For the text-containing cell, return its midpoint in [x, y] coordinate format. 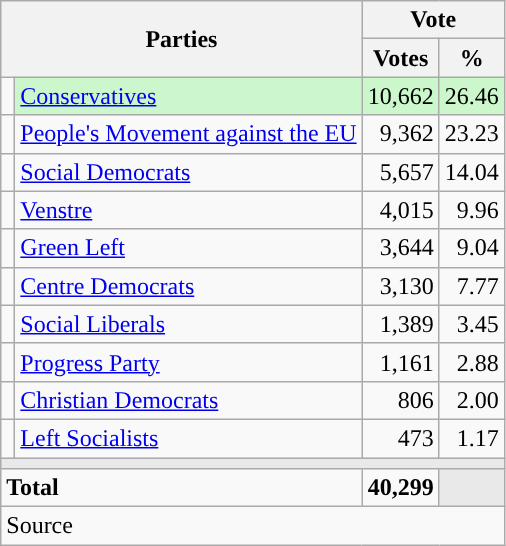
26.46 [472, 96]
3.45 [472, 324]
1,161 [400, 362]
Left Socialists [188, 438]
9.96 [472, 210]
Source [253, 526]
806 [400, 400]
Social Liberals [188, 324]
10,662 [400, 96]
2.88 [472, 362]
473 [400, 438]
9.04 [472, 248]
Progress Party [188, 362]
1.17 [472, 438]
Parties [182, 39]
2.00 [472, 400]
Conservatives [188, 96]
23.23 [472, 134]
3,644 [400, 248]
% [472, 58]
7.77 [472, 286]
1,389 [400, 324]
Green Left [188, 248]
9,362 [400, 134]
Christian Democrats [188, 400]
People's Movement against the EU [188, 134]
Centre Democrats [188, 286]
4,015 [400, 210]
Votes [400, 58]
3,130 [400, 286]
Social Democrats [188, 172]
Vote [433, 20]
14.04 [472, 172]
Venstre [188, 210]
Total [182, 488]
40,299 [400, 488]
5,657 [400, 172]
